Return the (X, Y) coordinate for the center point of the cell that contains the specified text.  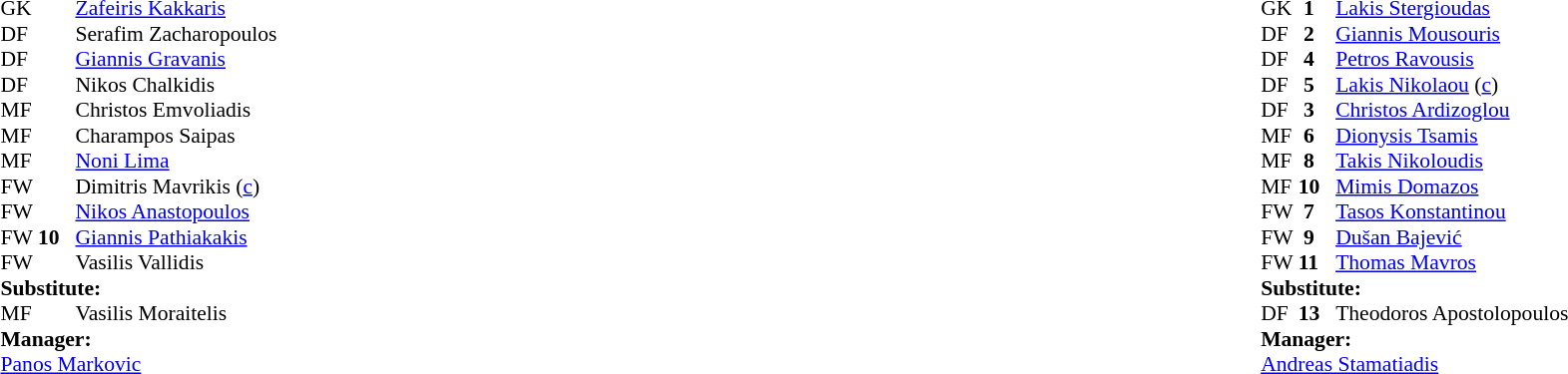
Tasos Konstantinou (1451, 212)
2 (1317, 34)
3 (1317, 111)
6 (1317, 136)
Giannis Mousouris (1451, 34)
Mimis Domazos (1451, 187)
Dionysis Tsamis (1451, 136)
7 (1317, 212)
Serafim Zacharopoulos (177, 34)
Petros Ravousis (1451, 59)
5 (1317, 85)
8 (1317, 161)
Charampos Saipas (177, 136)
Giannis Pathiakakis (177, 237)
11 (1317, 262)
Dušan Bajević (1451, 237)
Thomas Mavros (1451, 262)
Vasilis Vallidis (177, 262)
13 (1317, 314)
Dimitris Mavrikis (c) (177, 187)
Theodoros Apostolopoulos (1451, 314)
Nikos Anastopoulos (177, 212)
Nikos Chalkidis (177, 85)
Takis Nikoloudis (1451, 161)
Giannis Gravanis (177, 59)
Christos Emvoliadis (177, 111)
Noni Lima (177, 161)
4 (1317, 59)
Vasilis Moraitelis (177, 314)
Lakis Nikolaou (c) (1451, 85)
Christos Ardizoglou (1451, 111)
9 (1317, 237)
